Scan for the cell matching the given text and deliver its (x, y) coordinate at center. 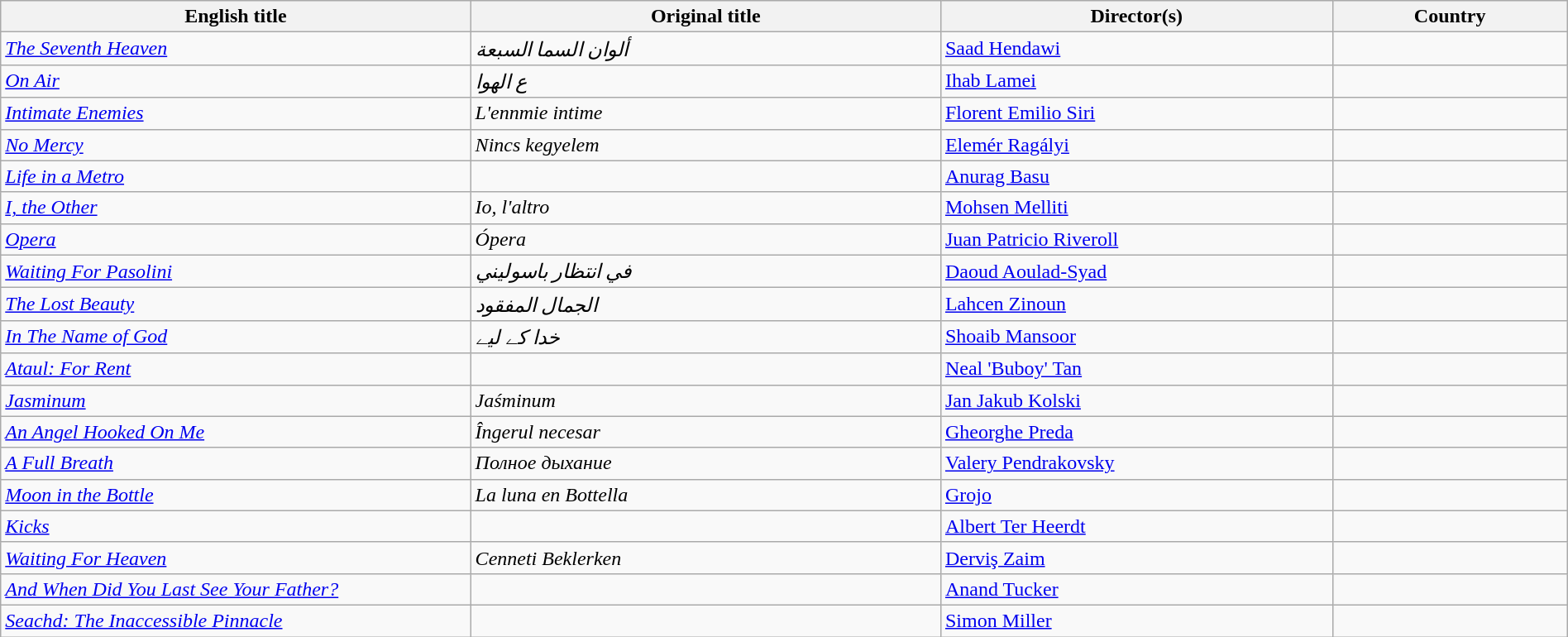
Nincs kegyelem (705, 145)
Полное дыхание (705, 463)
Waiting For Pasolini (236, 271)
في انتظار باسوليني (705, 271)
Anurag Basu (1136, 176)
Moon in the Bottle (236, 495)
Ópera (705, 239)
Florent Emilio Siri (1136, 113)
Kicks (236, 526)
Ataul: For Rent (236, 369)
Lahcen Zinoun (1136, 304)
Elemér Ragályi (1136, 145)
Valery Pendrakovsky (1136, 463)
Cenneti Beklerken (705, 558)
Original title (705, 17)
Juan Patricio Riveroll (1136, 239)
Daoud Aoulad-Syad (1136, 271)
Îngerul necesar (705, 432)
Country (1450, 17)
Shoaib Mansoor (1136, 337)
Waiting For Heaven (236, 558)
L'ennmie intime (705, 113)
And When Did You Last See Your Father? (236, 589)
Grojo (1136, 495)
La luna en Bottella (705, 495)
Director(s) (1136, 17)
No Mercy (236, 145)
The Seventh Heaven (236, 49)
Gheorghe Preda (1136, 432)
Anand Tucker (1136, 589)
An Angel Hooked On Me (236, 432)
خدا کے لیے (705, 337)
I, the Other (236, 208)
Jaśminum (705, 400)
Simon Miller (1136, 620)
In The Name of God (236, 337)
Albert Ter Heerdt (1136, 526)
Opera (236, 239)
الجمال المفقود (705, 304)
Derviş Zaim (1136, 558)
Mohsen Melliti (1136, 208)
The Lost Beauty (236, 304)
English title (236, 17)
Jasminum (236, 400)
Intimate Enemies (236, 113)
Jan Jakub Kolski (1136, 400)
Io, l'altro (705, 208)
ع الهوا (705, 81)
Seachd: The Inaccessible Pinnacle (236, 620)
Life in a Metro (236, 176)
A Full Breath (236, 463)
ألوان السما السبعة (705, 49)
Saad Hendawi (1136, 49)
Neal 'Buboy' Tan (1136, 369)
Ihab Lamei (1136, 81)
On Air (236, 81)
